Detect which cell encompasses the target text, then output its [x, y] center coordinate. 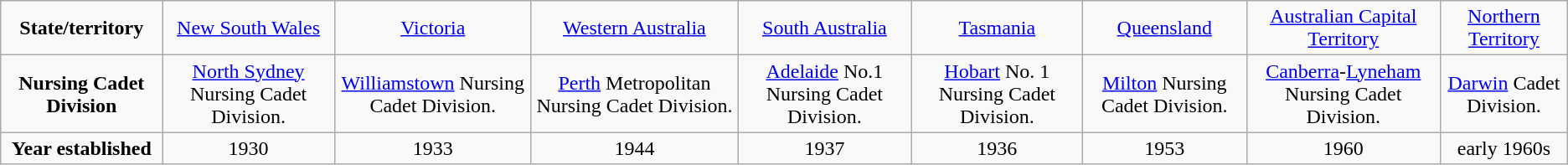
Perth Metropolitan Nursing Cadet Division. [634, 94]
1937 [825, 148]
1960 [1344, 148]
North Sydney Nursing Cadet Division. [248, 94]
Australian Capital Territory [1344, 28]
Northern Territory [1504, 28]
1944 [634, 148]
Williamstown Nursing Cadet Division. [432, 94]
1933 [432, 148]
Nursing Cadet Division [82, 94]
Adelaide No.1 Nursing Cadet Division. [825, 94]
Darwin Cadet Division. [1504, 94]
1930 [248, 148]
1953 [1164, 148]
Queensland [1164, 28]
Hobart No. 1 Nursing Cadet Division. [997, 94]
Western Australia [634, 28]
Year established [82, 148]
South Australia [825, 28]
Canberra-Lyneham Nursing Cadet Division. [1344, 94]
Tasmania [997, 28]
State/territory [82, 28]
1936 [997, 148]
Victoria [432, 28]
early 1960s [1504, 148]
New South Wales [248, 28]
Milton Nursing Cadet Division. [1164, 94]
